Locate the cell with the specified text and output its (X, Y) center coordinate. 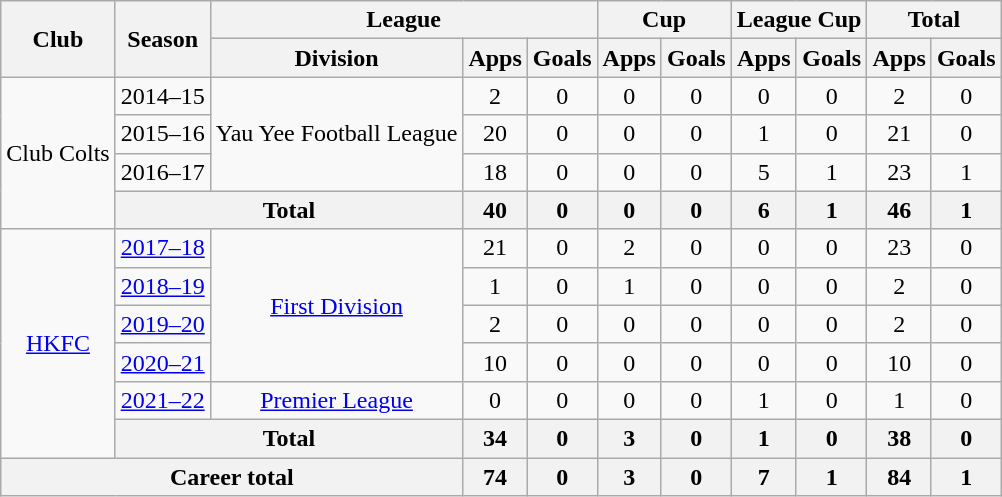
2021–22 (162, 400)
18 (495, 172)
Division (336, 58)
34 (495, 438)
2015–16 (162, 134)
HKFC (58, 343)
Cup (664, 20)
League (404, 20)
84 (899, 477)
2018–19 (162, 286)
First Division (336, 305)
20 (495, 134)
Premier League (336, 400)
League Cup (799, 20)
46 (899, 210)
Career total (232, 477)
2017–18 (162, 248)
74 (495, 477)
2014–15 (162, 96)
2020–21 (162, 362)
Season (162, 39)
7 (764, 477)
38 (899, 438)
2016–17 (162, 172)
5 (764, 172)
40 (495, 210)
Yau Yee Football League (336, 134)
Club Colts (58, 153)
2019–20 (162, 324)
Club (58, 39)
6 (764, 210)
